Identify which cell holds the provided text, then report its (X, Y) central coordinate. 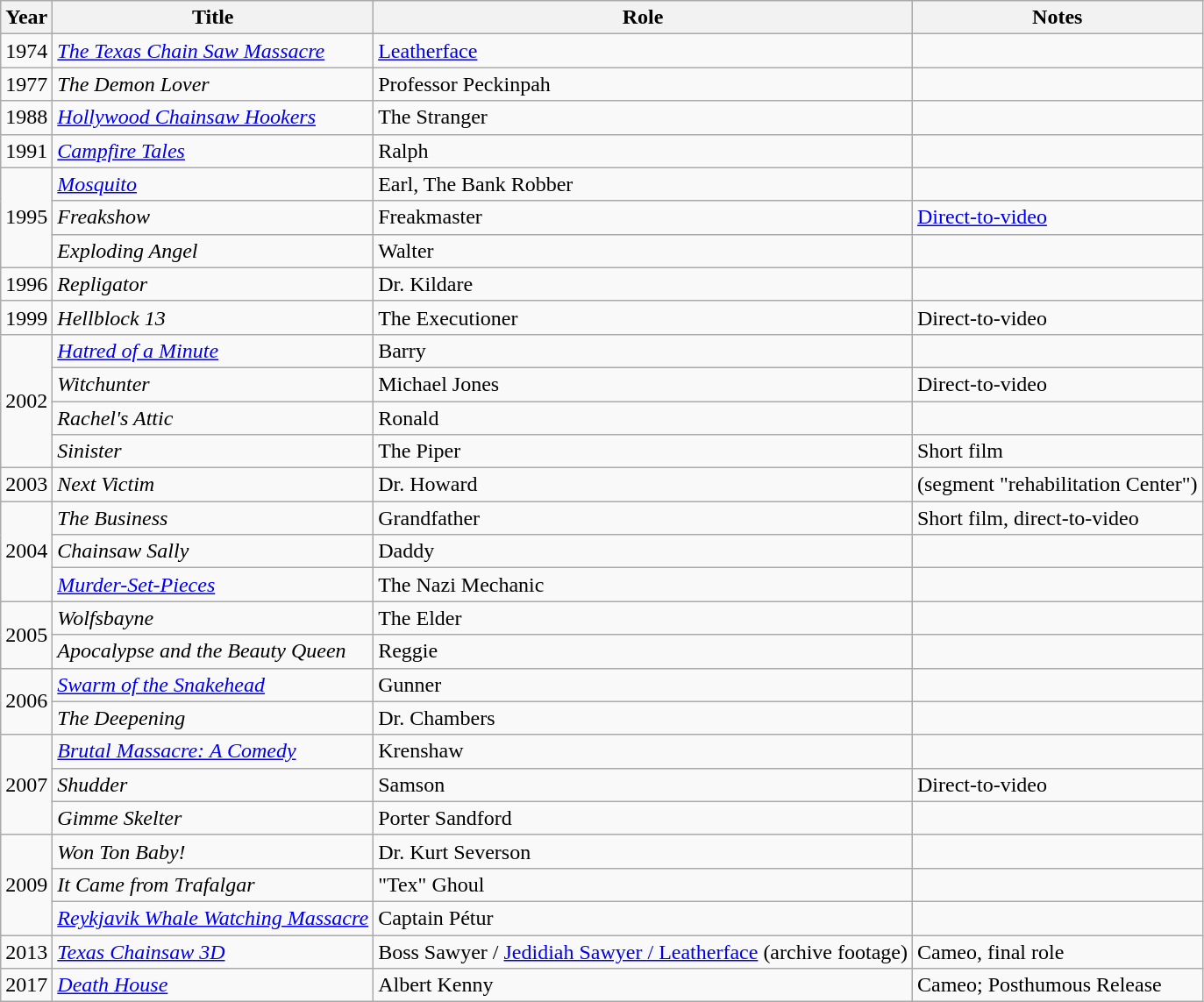
Year (26, 18)
Cameo, final role (1058, 951)
Daddy (644, 551)
Professor Peckinpah (644, 84)
2017 (26, 985)
1991 (26, 151)
Freakmaster (644, 217)
Chainsaw Sally (213, 551)
It Came from Trafalgar (213, 885)
1999 (26, 317)
Albert Kenny (644, 985)
Wolfsbayne (213, 618)
Freakshow (213, 217)
The Texas Chain Saw Massacre (213, 51)
Apocalypse and the Beauty Queen (213, 651)
The Stranger (644, 117)
Walter (644, 251)
Texas Chainsaw 3D (213, 951)
1988 (26, 117)
1974 (26, 51)
"Tex" Ghoul (644, 885)
1996 (26, 284)
Dr. Kildare (644, 284)
The Demon Lover (213, 84)
Rachel's Attic (213, 418)
The Executioner (644, 317)
1977 (26, 84)
Captain Pétur (644, 918)
Grandfather (644, 518)
Dr. Chambers (644, 718)
Samson (644, 785)
The Elder (644, 618)
2006 (26, 701)
Gimme Skelter (213, 818)
Barry (644, 351)
Reykjavik Whale Watching Massacre (213, 918)
2009 (26, 885)
Earl, The Bank Robber (644, 184)
Ralph (644, 151)
Porter Sandford (644, 818)
Reggie (644, 651)
The Business (213, 518)
Brutal Massacre: A Comedy (213, 751)
Leatherface (644, 51)
Shudder (213, 785)
2004 (26, 551)
The Piper (644, 451)
(segment "rehabilitation Center") (1058, 485)
Krenshaw (644, 751)
2007 (26, 785)
The Nazi Mechanic (644, 585)
Swarm of the Snakehead (213, 685)
2003 (26, 485)
Campfire Tales (213, 151)
Dr. Howard (644, 485)
Repligator (213, 284)
Short film (1058, 451)
2002 (26, 401)
Won Ton Baby! (213, 851)
The Deepening (213, 718)
Hollywood Chainsaw Hookers (213, 117)
2013 (26, 951)
1995 (26, 217)
Role (644, 18)
Next Victim (213, 485)
Notes (1058, 18)
Death House (213, 985)
Gunner (644, 685)
Sinister (213, 451)
Dr. Kurt Severson (644, 851)
Witchunter (213, 384)
2005 (26, 635)
Hellblock 13 (213, 317)
Short film, direct-to-video (1058, 518)
Cameo; Posthumous Release (1058, 985)
Michael Jones (644, 384)
Exploding Angel (213, 251)
Boss Sawyer / Jedidiah Sawyer / Leatherface (archive footage) (644, 951)
Mosquito (213, 184)
Ronald (644, 418)
Hatred of a Minute (213, 351)
Title (213, 18)
Murder-Set-Pieces (213, 585)
